Locate the cell with the specified text and output its [x, y] center coordinate. 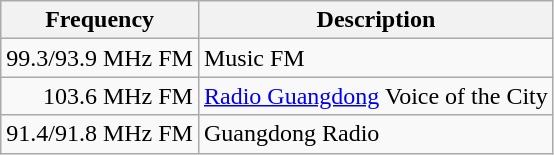
99.3/93.9 MHz FM [100, 58]
91.4/91.8 MHz FM [100, 134]
Radio Guangdong Voice of the City [376, 96]
Music FM [376, 58]
Frequency [100, 20]
Guangdong Radio [376, 134]
Description [376, 20]
103.6 MHz FM [100, 96]
